Identify which cell holds the provided text, then report its [x, y] central coordinate. 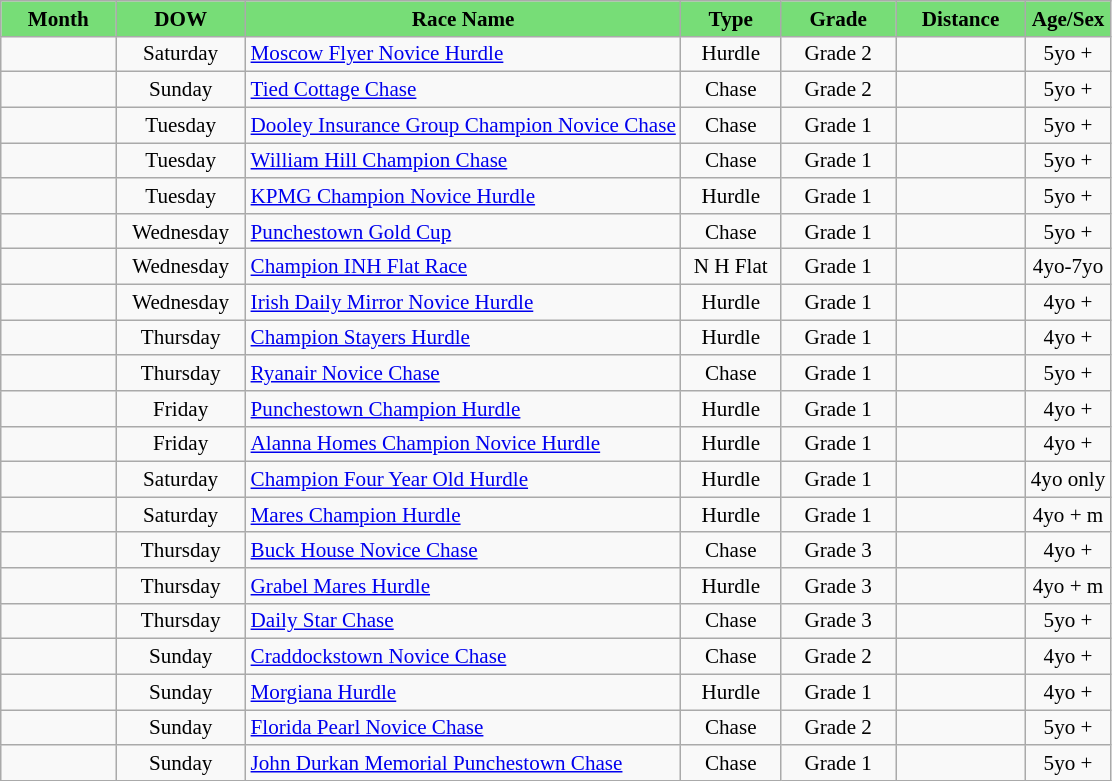
Champion INH Flat Race [464, 266]
Morgiana Hurdle [464, 692]
Moscow Flyer Novice Hurdle [464, 54]
Dooley Insurance Group Champion Novice Chase [464, 124]
Month [58, 18]
William Hill Champion Chase [464, 160]
Mares Champion Hurdle [464, 514]
Tied Cottage Chase [464, 90]
Alanna Homes Champion Novice Hurdle [464, 444]
KPMG Champion Novice Hurdle [464, 196]
Daily Star Chase [464, 620]
Type [731, 18]
Irish Daily Mirror Novice Hurdle [464, 302]
Punchestown Gold Cup [464, 230]
John Durkan Memorial Punchestown Chase [464, 762]
Punchestown Champion Hurdle [464, 408]
4yo-7yo [1068, 266]
N H Flat [731, 266]
Distance [961, 18]
Race Name [464, 18]
Craddockstown Novice Chase [464, 656]
4yo only [1068, 480]
Grade [838, 18]
Buck House Novice Chase [464, 550]
Age/Sex [1068, 18]
Grabel Mares Hurdle [464, 586]
DOW [181, 18]
Florida Pearl Novice Chase [464, 728]
Champion Stayers Hurdle [464, 338]
Ryanair Novice Chase [464, 372]
Champion Four Year Old Hurdle [464, 480]
